Determine the (x, y) coordinate at the center of the cell enclosing the given text.  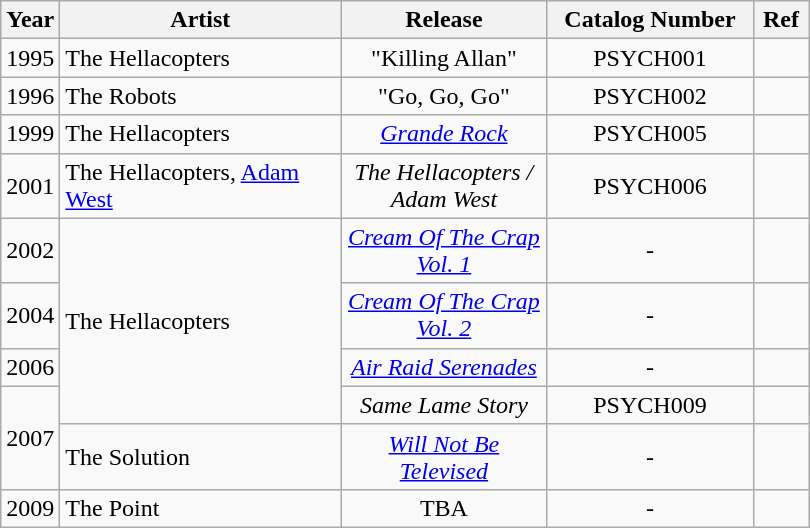
1995 (30, 58)
PSYCH009 (650, 405)
Air Raid Serenades (444, 367)
PSYCH006 (650, 186)
PSYCH005 (650, 134)
2007 (30, 438)
2009 (30, 508)
TBA (444, 508)
The Hellacopters / Adam West (444, 186)
The Point (200, 508)
1999 (30, 134)
Cream Of The Crap Vol. 1 (444, 250)
Ref (781, 20)
"Killing Allan" (444, 58)
2006 (30, 367)
Grande Rock (444, 134)
2004 (30, 316)
Catalog Number (650, 20)
2001 (30, 186)
Release (444, 20)
1996 (30, 96)
Will Not Be Televised (444, 456)
Artist (200, 20)
The Hellacopters, Adam West (200, 186)
The Robots (200, 96)
Year (30, 20)
The Solution (200, 456)
"Go, Go, Go" (444, 96)
2002 (30, 250)
Same Lame Story (444, 405)
PSYCH002 (650, 96)
PSYCH001 (650, 58)
Cream Of The Crap Vol. 2 (444, 316)
